For the text-containing cell, return its midpoint in (X, Y) coordinate format. 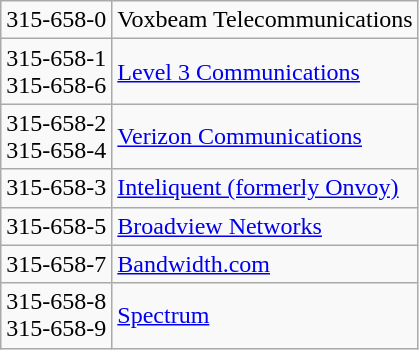
315-658-0 (56, 20)
315-658-5 (56, 226)
Level 3 Communications (265, 72)
Inteliquent (formerly Onvoy) (265, 188)
315-658-8315-658-9 (56, 316)
Voxbeam Telecommunications (265, 20)
Bandwidth.com (265, 264)
Verizon Communications (265, 136)
Broadview Networks (265, 226)
Spectrum (265, 316)
315-658-3 (56, 188)
315-658-7 (56, 264)
315-658-1315-658-6 (56, 72)
315-658-2315-658-4 (56, 136)
